Determine the [X, Y] coordinate at the center of the cell enclosing the given text.  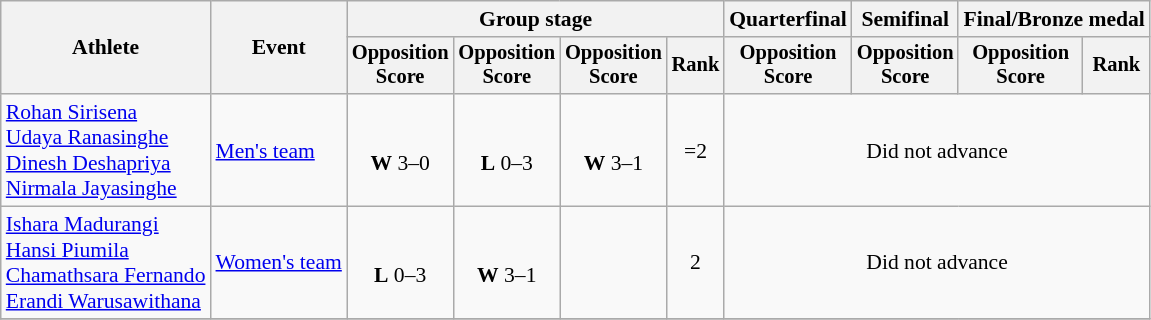
W 3–0 [400, 150]
Event [278, 48]
Group stage [536, 19]
=2 [696, 150]
Rohan SirisenaUdaya RanasingheDinesh DeshapriyaNirmala Jayasinghe [106, 150]
2 [696, 263]
Semifinal [906, 19]
Women's team [278, 263]
Athlete [106, 48]
Quarterfinal [788, 19]
Final/Bronze medal [1054, 19]
Men's team [278, 150]
Ishara MadurangiHansi PiumilaChamathsara FernandoErandi Warusawithana [106, 263]
